Search for the cell housing the specified text and yield its (X, Y) center coordinate. 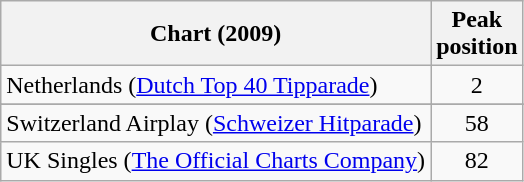
Chart (2009) (216, 34)
58 (477, 123)
Netherlands (Dutch Top 40 Tipparade) (216, 85)
Switzerland Airplay (Schweizer Hitparade) (216, 123)
2 (477, 85)
UK Singles (The Official Charts Company) (216, 161)
Peakposition (477, 34)
82 (477, 161)
